Capture the cell that displays the provided text and extract its (X, Y) central coordinate. 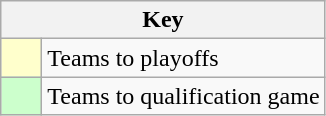
Teams to qualification game (184, 96)
Teams to playoffs (184, 58)
Key (163, 20)
